Scan for the cell matching the given text and deliver its (x, y) coordinate at center. 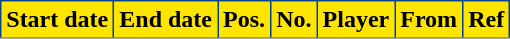
Ref (486, 20)
Player (356, 20)
Pos. (244, 20)
No. (294, 20)
End date (166, 20)
Start date (58, 20)
From (429, 20)
